Detect which cell encompasses the target text, then output its (x, y) center coordinate. 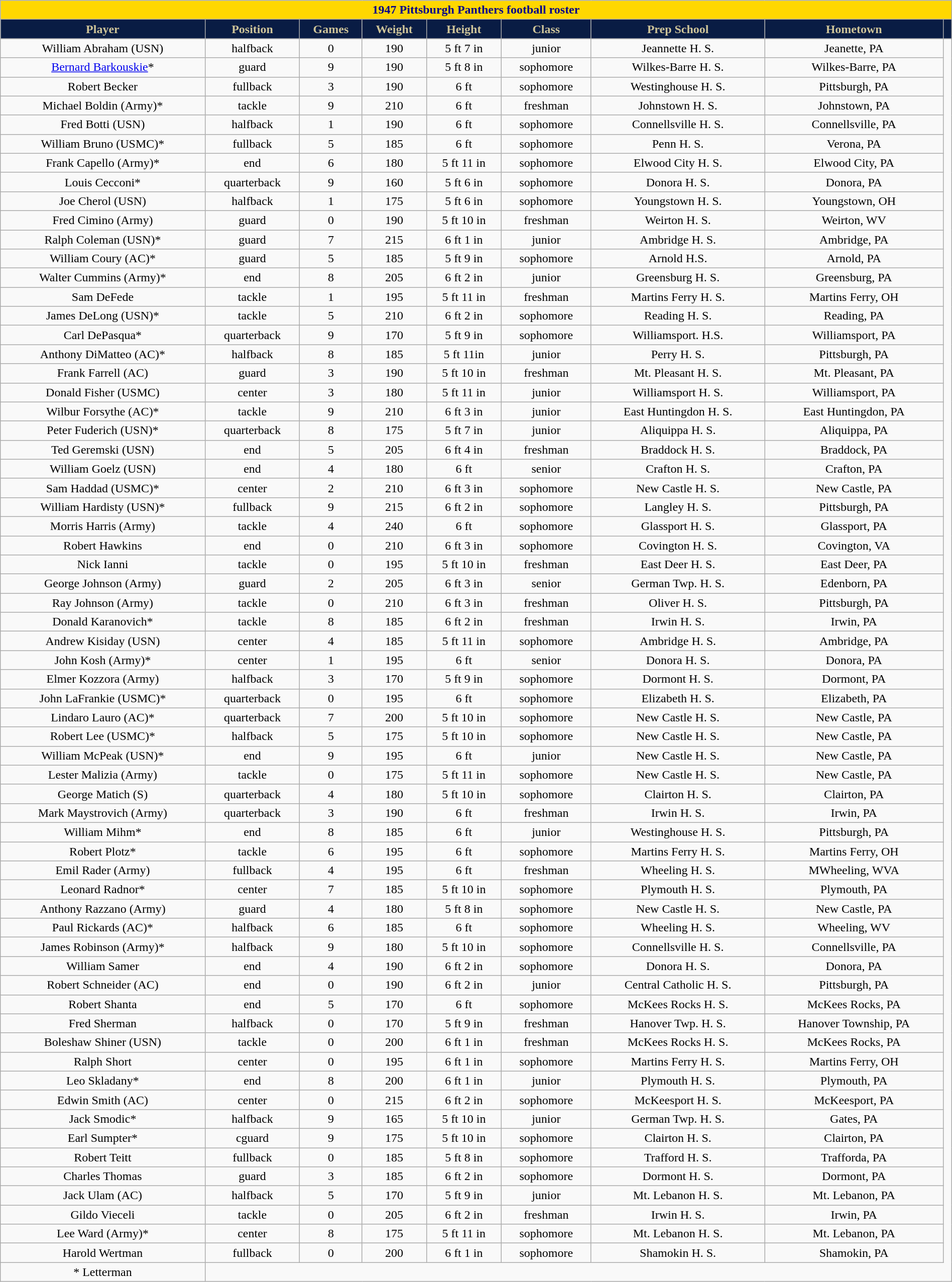
Louis Cecconi* (102, 182)
Harold Wertman (102, 1253)
Earl Sumpter* (102, 1138)
Central Catholic H. S. (678, 985)
Jack Ulam (AC) (102, 1196)
Ray Johnson (Army) (102, 603)
Mark Maystrovich (Army) (102, 813)
Frank Farrell (AC) (102, 373)
William Mihm* (102, 832)
Robert Shanta (102, 1004)
Wheeling, WV (854, 928)
Jeanette, PA (854, 48)
George Johnson (Army) (102, 584)
Robert Hawkins (102, 545)
Greensburg H. S. (678, 278)
Joe Cherol (USN) (102, 201)
Sam DeFede (102, 297)
Fred Botti (USN) (102, 125)
Greensburg, PA (854, 278)
McKeesport, PA (854, 1100)
Leonard Radnor* (102, 890)
Games (331, 29)
Braddock, PA (854, 450)
Bernard Barkouskie* (102, 67)
Robert Plotz* (102, 851)
Emil Rader (Army) (102, 871)
Reading H. S. (678, 316)
Elwood City, PA (854, 163)
Jeannette H. S. (678, 48)
Jack Smodic* (102, 1119)
Gildo Vieceli (102, 1215)
Ted Geremski (USN) (102, 450)
William Goelz (USN) (102, 469)
Leo Skladany* (102, 1081)
160 (394, 182)
cguard (252, 1138)
James Robinson (Army)* (102, 947)
Lester Malizia (Army) (102, 775)
Prep School (678, 29)
East Deer, PA (854, 565)
Robert Teitt (102, 1157)
Player (102, 29)
Braddock H. S. (678, 450)
William Samer (102, 966)
Trafford H. S. (678, 1157)
Trafforda, PA (854, 1157)
Peter Fuderich (USN)* (102, 431)
Weirton, WV (854, 220)
East Huntingdon, PA (854, 411)
Arnold H.S. (678, 259)
Boleshaw Shiner (USN) (102, 1042)
George Matich (S) (102, 794)
Mt. Pleasant, PA (854, 373)
Arnold, PA (854, 259)
William Bruno (USMC)* (102, 144)
* Letterman (102, 1272)
Verona, PA (854, 144)
Hanover Township, PA (854, 1023)
Aliquippa, PA (854, 431)
Mt. Pleasant H. S. (678, 373)
Fred Sherman (102, 1023)
240 (394, 526)
Sam Haddad (USMC)* (102, 488)
Robert Becker (102, 86)
Glassport, PA (854, 526)
Aliquippa H. S. (678, 431)
Penn H. S. (678, 144)
William Hardisty (USN)* (102, 507)
5 ft 11in (464, 354)
Donald Karanovich* (102, 622)
Elizabeth, PA (854, 698)
Johnstown, PA (854, 105)
Michael Boldin (Army)* (102, 105)
Wilbur Forsythe (AC)* (102, 411)
Ralph Coleman (USN)* (102, 240)
William Coury (AC)* (102, 259)
Andrew Kisiday (USN) (102, 641)
Hanover Twp. H. S. (678, 1023)
Glassport H. S. (678, 526)
Langley H. S. (678, 507)
East Deer H. S. (678, 565)
Charles Thomas (102, 1177)
Weight (394, 29)
McKeesport H. S. (678, 1100)
Robert Lee (USMC)* (102, 736)
Frank Capello (Army)* (102, 163)
Gates, PA (854, 1119)
Covington, VA (854, 545)
Youngstown, OH (854, 201)
Anthony Razzano (Army) (102, 909)
Shamokin H. S. (678, 1253)
Robert Schneider (AC) (102, 985)
MWheeling, WVA (854, 871)
Johnstown H. S. (678, 105)
William Abraham (USN) (102, 48)
Elmer Kozzora (Army) (102, 679)
Class (546, 29)
Walter Cummins (Army)* (102, 278)
Elwood City H. S. (678, 163)
Fred Cimino (Army) (102, 220)
6 ft 4 in (464, 450)
Ralph Short (102, 1061)
Paul Rickards (AC)* (102, 928)
Elizabeth H. S. (678, 698)
Wilkes-Barre H. S. (678, 67)
Youngstown H. S. (678, 201)
Height (464, 29)
Crafton, PA (854, 469)
Shamokin, PA (854, 1253)
James DeLong (USN)* (102, 316)
Anthony DiMatteo (AC)* (102, 354)
Donald Fisher (USMC) (102, 392)
Morris Harris (Army) (102, 526)
Williamsport H. S. (678, 392)
Nick Ianni (102, 565)
Perry H. S. (678, 354)
Williamsport. H.S. (678, 335)
Position (252, 29)
1947 Pittsburgh Panthers football roster (476, 10)
Covington H. S. (678, 545)
John LaFrankie (USMC)* (102, 698)
Edenborn, PA (854, 584)
Lee Ward (Army)* (102, 1234)
Weirton H. S. (678, 220)
John Kosh (Army)* (102, 660)
Edwin Smith (AC) (102, 1100)
Hometown (854, 29)
Lindaro Lauro (AC)* (102, 717)
165 (394, 1119)
Oliver H. S. (678, 603)
Wilkes-Barre, PA (854, 67)
Crafton H. S. (678, 469)
Reading, PA (854, 316)
Carl DePasqua* (102, 335)
William McPeak (USN)* (102, 756)
East Huntingdon H. S. (678, 411)
